Return (X, Y) of the center of cell containing provided text 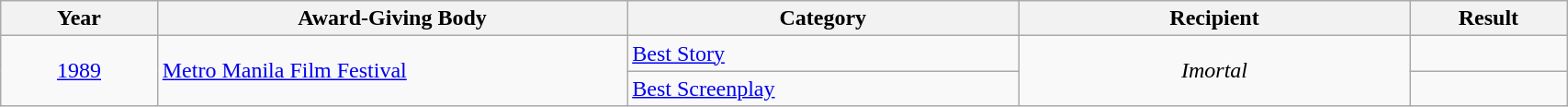
Category (823, 18)
Result (1488, 18)
Imortal (1214, 71)
Award-Giving Body (391, 18)
Best Screenplay (823, 89)
Metro Manila Film Festival (391, 71)
Year (79, 18)
Best Story (823, 53)
Recipient (1214, 18)
1989 (79, 71)
